Return [x, y] of the center of cell containing provided text 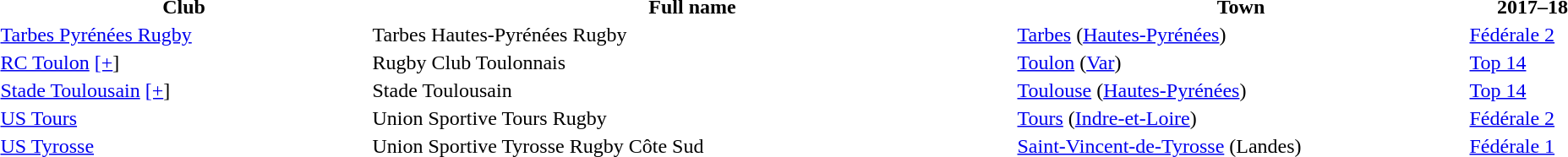
Rugby Club Toulonnais [692, 62]
Tarbes Hautes-Pyrénées Rugby [692, 35]
Stade Toulousain [692, 90]
Union Sportive Tours Rugby [692, 118]
Tarbes (Hautes-Pyrénées) [1241, 35]
Toulon (Var) [1241, 62]
Toulouse (Hautes-Pyrénées) [1241, 90]
Tours (Indre-et-Loire) [1241, 118]
